Search for the cell housing the specified text and yield its [X, Y] center coordinate. 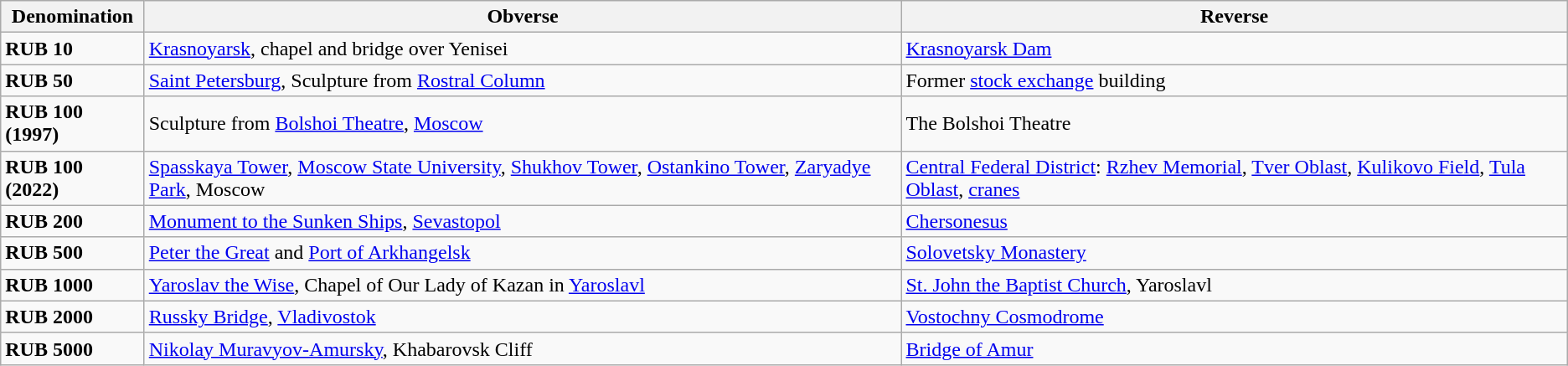
RUB 10 [72, 49]
Solovetsky Monastery [1235, 253]
Former stock exchange building [1235, 80]
RUB 2000 [72, 317]
Krasnoyarsk Dam [1235, 49]
Chersonesus [1235, 221]
RUB 100 (1997) [72, 124]
Vostochny Cosmodrome [1235, 317]
Sculpture from Bolshoi Theatre, Moscow [523, 124]
St. John the Baptist Church, Yaroslavl [1235, 285]
Saint Petersburg, Sculpture from Rostral Column [523, 80]
Russky Bridge, Vladivostok [523, 317]
Obverse [523, 17]
Spasskaya Tower, Moscow State University, Shukhov Tower, Ostankino Tower, Zaryadye Park, Moscow [523, 178]
Monument to the Sunken Ships, Sevastopol [523, 221]
RUB 200 [72, 221]
Krasnoyarsk, chapel and bridge over Yenisei [523, 49]
RUB 50 [72, 80]
The Bolshoi Theatre [1235, 124]
Bridge of Amur [1235, 348]
Denomination [72, 17]
RUB 1000 [72, 285]
Peter the Great and Port of Arkhangelsk [523, 253]
RUB 5000 [72, 348]
Nikolay Muravyov-Amursky, Khabarovsk Cliff [523, 348]
RUB 500 [72, 253]
Reverse [1235, 17]
Central Federal District: Rzhev Memorial, Tver Oblast, Kulikovo Field, Tula Oblast, cranes [1235, 178]
RUB 100 (2022) [72, 178]
Yaroslav the Wise, Chapel of Our Lady of Kazan in Yaroslavl [523, 285]
